Detect which cell encompasses the target text, then output its [x, y] center coordinate. 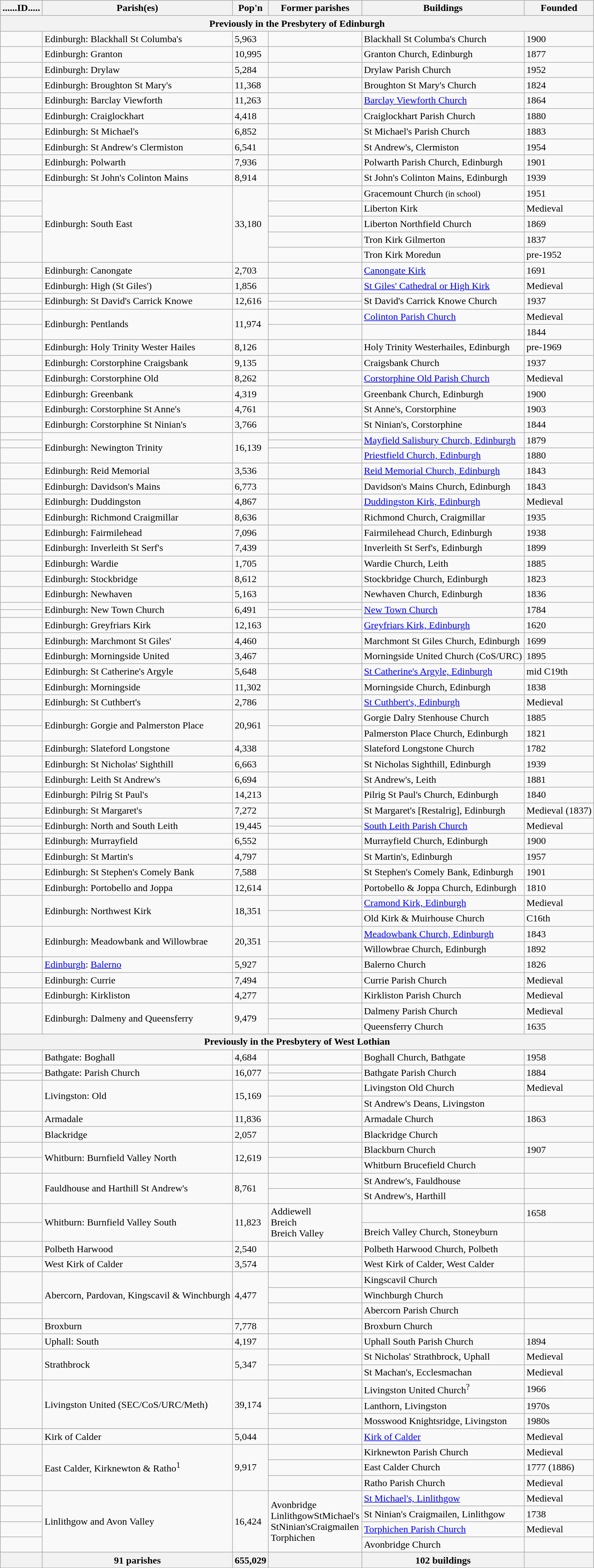
Edinburgh: Polwarth [137, 162]
1784 [559, 610]
5,163 [250, 594]
Blackhall St Columba's Church [443, 39]
Murrayfield Church, Edinburgh [443, 841]
Edinburgh: South East [137, 224]
1869 [559, 224]
6,663 [250, 764]
Liberton Kirk [443, 209]
2,786 [250, 703]
4,867 [250, 502]
Greenbank Church, Edinburgh [443, 394]
1836 [559, 594]
Slateford Longstone Church [443, 749]
8,761 [250, 1189]
......ID..... [21, 8]
Edinburgh: Corstorphine Old [137, 378]
AvonbridgeLinlithgowStMichael'sStNinian'sCraigmailenTorphichen [315, 1521]
Edinburgh: St Andrew's Clermiston [137, 147]
Edinburgh: Currie [137, 980]
11,836 [250, 1119]
Tron Kirk Moredun [443, 255]
Gorgie Dalry Stenhouse Church [443, 718]
AddiewellBreichBreich Valley [315, 1223]
Pilrig St Paul's Church, Edinburgh [443, 795]
Edinburgh: Pilrig St Paul's [137, 795]
5,648 [250, 671]
St Andrew's, Leith [443, 780]
1970s [559, 1406]
Edinburgh: Davidson's Mains [137, 486]
4,197 [250, 1341]
5,044 [250, 1437]
Edinburgh: St Catherine's Argyle [137, 671]
Parish(es) [137, 8]
Armadale [137, 1119]
1952 [559, 70]
Bathgate: Boghall [137, 1057]
Edinburgh: Corstorphine St Ninian's [137, 424]
1782 [559, 749]
Pop'n [250, 8]
St Andrew's Deans, Livingston [443, 1103]
Edinburgh: Balerno [137, 965]
South Leith Parish Church [443, 826]
Liberton Northfield Church [443, 224]
pre-1969 [559, 347]
Morningside United Church (CoS/URC) [443, 656]
St David's Carrick Knowe Church [443, 301]
Marchmont St Giles Church, Edinburgh [443, 640]
2,540 [250, 1249]
Duddingston Kirk, Edinburgh [443, 502]
1777 (1886) [559, 1467]
West Kirk of Calder, West Calder [443, 1264]
Blackridge [137, 1134]
16,077 [250, 1073]
1881 [559, 780]
1824 [559, 85]
Edinburgh: Barclay Viewforth [137, 101]
Drylaw Parish Church [443, 70]
10,995 [250, 54]
Balerno Church [443, 965]
7,439 [250, 548]
Edinburgh: Newhaven [137, 594]
3,574 [250, 1264]
Fauldhouse and Harthill St Andrew's [137, 1189]
St Machan's, Ecclesmachan [443, 1372]
33,180 [250, 224]
Edinburgh: Pentlands [137, 324]
39,174 [250, 1404]
1907 [559, 1150]
1826 [559, 965]
Livingston United (SEC/CoS/URC/Meth) [137, 1404]
Meadowbank Church, Edinburgh [443, 934]
Cramond Kirk, Edinburgh [443, 903]
5,347 [250, 1365]
St Nicholas' Strathbrock, Uphall [443, 1357]
Former parishes [315, 8]
mid C19th [559, 671]
1892 [559, 949]
Craiglockhart Parish Church [443, 116]
New Town Church [443, 610]
1864 [559, 101]
1,705 [250, 563]
Avonbridge Church [443, 1544]
16,139 [250, 448]
Edinburgh: Leith St Andrew's [137, 780]
Willowbrae Church, Edinburgh [443, 949]
7,096 [250, 533]
1957 [559, 857]
Craigsbank Church [443, 363]
Edinburgh: St Cuthbert's [137, 703]
Previously in the Presbytery of West Lothian [297, 1042]
Bathgate Parish Church [443, 1073]
Edinburgh: North and South Leith [137, 826]
Ratho Parish Church [443, 1483]
Edinburgh: Reid Memorial [137, 471]
4,460 [250, 640]
C16th [559, 918]
4,338 [250, 749]
Edinburgh: New Town Church [137, 610]
1810 [559, 887]
6,541 [250, 147]
6,694 [250, 780]
Strathbrock [137, 1365]
1895 [559, 656]
1738 [559, 1514]
Bathgate: Parish Church [137, 1073]
6,552 [250, 841]
Edinburgh: Fairmilehead [137, 533]
1899 [559, 548]
Barclay Viewforth Church [443, 101]
Founded [559, 8]
St Anne's, Corstorphine [443, 409]
1658 [559, 1213]
Broxburn [137, 1326]
Edinburgh: St Stephen's Comely Bank [137, 872]
Edinburgh: Marchmont St Giles' [137, 640]
Edinburgh: Dalmeny and Queensferry [137, 1019]
1,856 [250, 286]
Edinburgh: Craiglockhart [137, 116]
Corstorphine Old Parish Church [443, 378]
Portobello & Joppa Church, Edinburgh [443, 887]
1620 [559, 625]
Edinburgh: Morningside United [137, 656]
1840 [559, 795]
1879 [559, 440]
14,213 [250, 795]
Abercorn Parish Church [443, 1311]
Stockbridge Church, Edinburgh [443, 579]
1699 [559, 640]
Broughton St Mary's Church [443, 85]
Edinburgh: Greyfriars Kirk [137, 625]
St Michael's, Linlithgow [443, 1498]
12,614 [250, 887]
Livingston Old Church [443, 1088]
5,927 [250, 965]
Canongate Kirk [443, 270]
9,135 [250, 363]
9,917 [250, 1467]
3,766 [250, 424]
8,126 [250, 347]
7,936 [250, 162]
St Andrew's, Fauldhouse [443, 1181]
Edinburgh: Greenbank [137, 394]
4,477 [250, 1295]
6,852 [250, 131]
Gracemount Church (in school) [443, 193]
Inverleith St Serf's, Edinburgh [443, 548]
15,169 [250, 1096]
Edinburgh: Meadowbank and Willowbrae [137, 941]
Buildings [443, 8]
Edinburgh: Duddingston [137, 502]
1938 [559, 533]
Palmerston Place Church, Edinburgh [443, 733]
Edinburgh: Richmond Craigmillar [137, 517]
Mosswood Knightsridge, Livingston [443, 1421]
20,351 [250, 941]
8,262 [250, 378]
Edinburgh: Inverleith St Serf's [137, 548]
4,761 [250, 409]
Blackridge Church [443, 1134]
1863 [559, 1119]
1838 [559, 687]
19,445 [250, 826]
5,284 [250, 70]
East Calder, Kirknewton & Ratho1 [137, 1467]
Kirkliston Parish Church [443, 996]
11,974 [250, 324]
St Ninian's, Corstorphine [443, 424]
102 buildings [443, 1560]
Blackburn Church [443, 1150]
Armadale Church [443, 1119]
Edinburgh: Slateford Longstone [137, 749]
1903 [559, 409]
2,703 [250, 270]
Currie Parish Church [443, 980]
Edinburgh: Wardie [137, 563]
Broxburn Church [443, 1326]
St John's Colinton Mains, Edinburgh [443, 178]
Kingscavil Church [443, 1280]
Edinburgh: Granton [137, 54]
8,636 [250, 517]
11,302 [250, 687]
Edinburgh: High (St Giles') [137, 286]
Richmond Church, Craigmillar [443, 517]
8,914 [250, 178]
Edinburgh: Blackhall St Columba's [137, 39]
Mayfield Salisbury Church, Edinburgh [443, 440]
7,494 [250, 980]
Edinburgh: St Nicholas' Sighthill [137, 764]
655,029 [250, 1560]
7,778 [250, 1326]
1635 [559, 1026]
8,612 [250, 579]
Davidson's Mains Church, Edinburgh [443, 486]
Edinburgh: Northwest Kirk [137, 910]
Newhaven Church, Edinburgh [443, 594]
St Nicholas Sighthill, Edinburgh [443, 764]
Morningside Church, Edinburgh [443, 687]
West Kirk of Calder [137, 1264]
91 parishes [137, 1560]
Colinton Parish Church [443, 317]
Whitburn: Burnfield Valley South [137, 1223]
1894 [559, 1341]
Polwarth Parish Church, Edinburgh [443, 162]
4,418 [250, 116]
St Michael's Parish Church [443, 131]
11,368 [250, 85]
18,351 [250, 910]
Edinburgh: Broughton St Mary's [137, 85]
6,491 [250, 610]
Edinburgh: St Michael's [137, 131]
Lanthorn, Livingston [443, 1406]
1823 [559, 579]
Polbeth Harwood Church, Polbeth [443, 1249]
4,277 [250, 996]
St Andrew's, Harthill [443, 1196]
1691 [559, 270]
1954 [559, 147]
11,823 [250, 1223]
12,163 [250, 625]
Edinburgh: Morningside [137, 687]
1821 [559, 733]
4,684 [250, 1057]
Boghall Church, Bathgate [443, 1057]
Tron Kirk Gilmerton [443, 240]
Medieval (1837) [559, 810]
9,479 [250, 1019]
1980s [559, 1421]
Edinburgh: Newington Trinity [137, 448]
St Margaret's [Restalrig], Edinburgh [443, 810]
Edinburgh: St David's Carrick Knowe [137, 301]
Polbeth Harwood [137, 1249]
Whitburn: Burnfield Valley North [137, 1157]
Edinburgh: Corstorphine St Anne's [137, 409]
St Catherine's Argyle, Edinburgh [443, 671]
5,963 [250, 39]
Torphichen Parish Church [443, 1529]
Granton Church, Edinburgh [443, 54]
St Martin's, Edinburgh [443, 857]
Old Kirk & Muirhouse Church [443, 918]
Livingston United Church? [443, 1389]
Holy Trinity Westerhailes, Edinburgh [443, 347]
3,467 [250, 656]
pre-1952 [559, 255]
1958 [559, 1057]
12,616 [250, 301]
Edinburgh: Kirkliston [137, 996]
Priestfield Church, Edinburgh [443, 456]
2,057 [250, 1134]
St Giles' Cathedral or High Kirk [443, 286]
12,619 [250, 1157]
St Stephen's Comely Bank, Edinburgh [443, 872]
Dalmeny Parish Church [443, 1011]
Edinburgh: Stockbridge [137, 579]
Edinburgh: St John's Colinton Mains [137, 178]
1837 [559, 240]
Edinburgh: Holy Trinity Wester Hailes [137, 347]
Reid Memorial Church, Edinburgh [443, 471]
Breich Valley Church, Stoneyburn [443, 1232]
1877 [559, 54]
Wardie Church, Leith [443, 563]
3,536 [250, 471]
20,961 [250, 726]
Queensferry Church [443, 1026]
1884 [559, 1073]
St Andrew's, Clermiston [443, 147]
St Ninian's Craigmailen, Linlithgow [443, 1514]
Previously in the Presbytery of Edinburgh [297, 24]
4,319 [250, 394]
6,773 [250, 486]
Abercorn, Pardovan, Kingscavil & Winchburgh [137, 1295]
Kirknewton Parish Church [443, 1452]
4,797 [250, 857]
Edinburgh: Drylaw [137, 70]
Edinburgh: Canongate [137, 270]
Greyfriars Kirk, Edinburgh [443, 625]
7,588 [250, 872]
Edinburgh: St Martin's [137, 857]
1966 [559, 1389]
11,263 [250, 101]
Livingston: Old [137, 1096]
St Cuthbert's, Edinburgh [443, 703]
East Calder Church [443, 1467]
Fairmilehead Church, Edinburgh [443, 533]
Edinburgh: Gorgie and Palmerston Place [137, 726]
7,272 [250, 810]
Edinburgh: Portobello and Joppa [137, 887]
Edinburgh: St Margaret's [137, 810]
16,424 [250, 1521]
Whitburn Brucefield Church [443, 1165]
Linlithgow and Avon Valley [137, 1521]
Uphall South Parish Church [443, 1341]
Edinburgh: Murrayfield [137, 841]
Winchburgh Church [443, 1295]
1883 [559, 131]
Edinburgh: Corstorphine Craigsbank [137, 363]
Uphall: South [137, 1341]
1951 [559, 193]
1935 [559, 517]
